Capture the cell that displays the provided text and extract its (x, y) central coordinate. 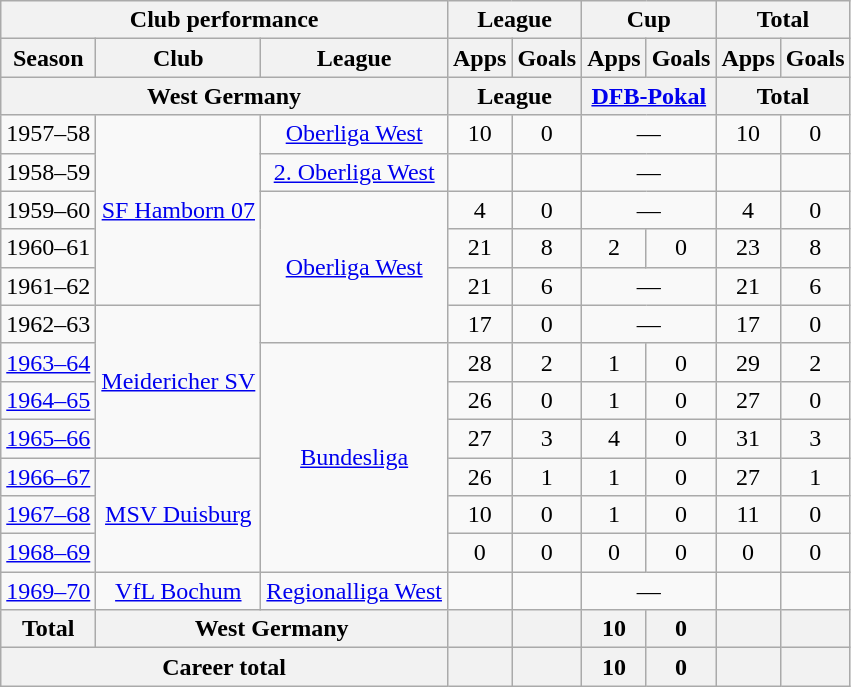
1965–66 (48, 438)
Bundesliga (354, 457)
1967–68 (48, 515)
Season (48, 58)
Regionalliga West (354, 591)
28 (479, 362)
VfL Bochum (178, 591)
1959–60 (48, 210)
MSV Duisburg (178, 515)
31 (748, 438)
1957–58 (48, 134)
2. Oberliga West (354, 172)
23 (748, 248)
1961–62 (48, 286)
1962–63 (48, 324)
1960–61 (48, 248)
1963–64 (48, 362)
Cup (649, 20)
Club performance (224, 20)
DFB-Pokal (649, 96)
Meidericher SV (178, 381)
1964–65 (48, 400)
29 (748, 362)
1958–59 (48, 172)
1968–69 (48, 553)
11 (748, 515)
Career total (224, 667)
SF Hamborn 07 (178, 210)
1969–70 (48, 591)
1966–67 (48, 477)
Club (178, 58)
